Detect which cell encompasses the target text, then output its [x, y] center coordinate. 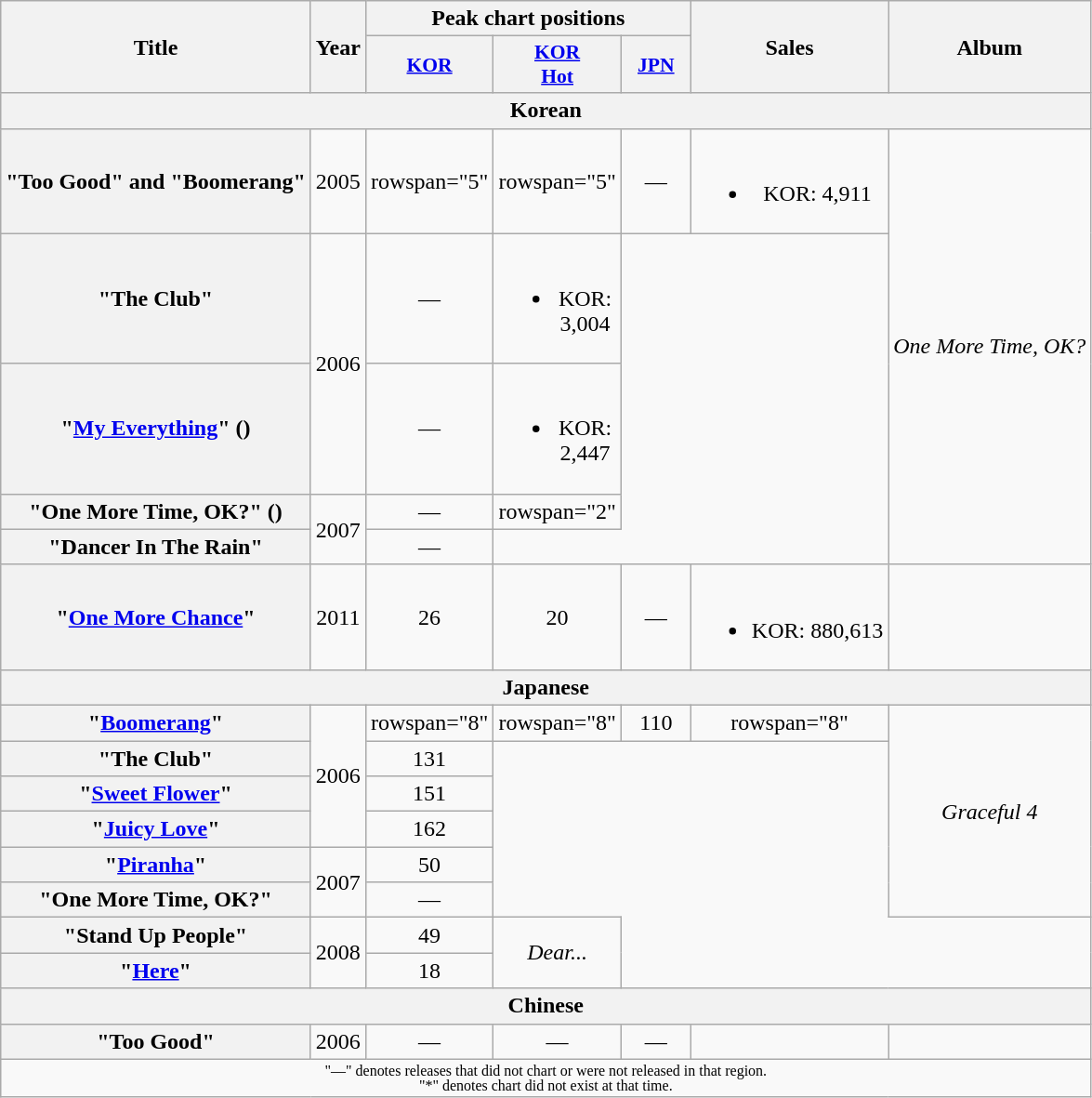
"One More Time, OK?" [156, 900]
"Piranha" [156, 865]
KOR [429, 65]
2008 [338, 953]
"My Everything" () [156, 429]
Korean [546, 111]
20 [558, 617]
"Boomerang" [156, 722]
"Sweet Flower" [156, 794]
Year [338, 46]
"One More Chance" [156, 617]
"Too Good" and "Boomerang" [156, 180]
110 [656, 722]
Sales [789, 46]
"Dancer In The Rain" [156, 547]
JPN [656, 65]
"Juicy Love" [156, 829]
Title [156, 46]
One More Time, OK? [990, 346]
KOR: 3,004 [558, 298]
26 [429, 617]
131 [429, 758]
"One More Time, OK?" () [156, 511]
KOR: 2,447 [558, 429]
Album [990, 46]
"—" denotes releases that did not chart or were not released in that region."*" denotes chart did not exist at that time. [546, 1078]
"Too Good" [156, 1041]
KOR: 880,613 [789, 617]
Graceful 4 [990, 811]
KORHot [558, 65]
18 [429, 971]
49 [429, 935]
"Stand Up People" [156, 935]
50 [429, 865]
Japanese [546, 687]
Peak chart positions [528, 19]
rowspan="2" [558, 511]
"Here" [156, 971]
2011 [338, 617]
162 [429, 829]
2005 [338, 180]
KOR: 4,911 [789, 180]
Dear... [558, 953]
Chinese [546, 1006]
151 [429, 794]
